Capture the cell that displays the provided text and extract its [X, Y] central coordinate. 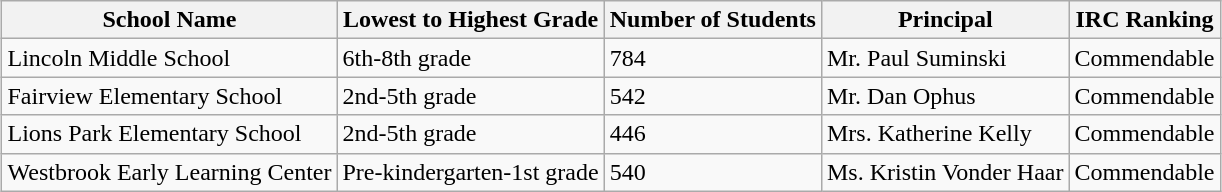
Mr. Paul Suminski [945, 58]
School Name [170, 20]
Westbrook Early Learning Center [170, 172]
Lions Park Elementary School [170, 134]
Lincoln Middle School [170, 58]
540 [712, 172]
6th-8th grade [470, 58]
446 [712, 134]
IRC Ranking [1144, 20]
Pre-kindergarten-1st grade [470, 172]
Ms. Kristin Vonder Haar [945, 172]
Number of Students [712, 20]
Fairview Elementary School [170, 96]
542 [712, 96]
Principal [945, 20]
784 [712, 58]
Mr. Dan Ophus [945, 96]
Lowest to Highest Grade [470, 20]
Mrs. Katherine Kelly [945, 134]
